Output the [X, Y] coordinate of the center of the cell containing the given text.  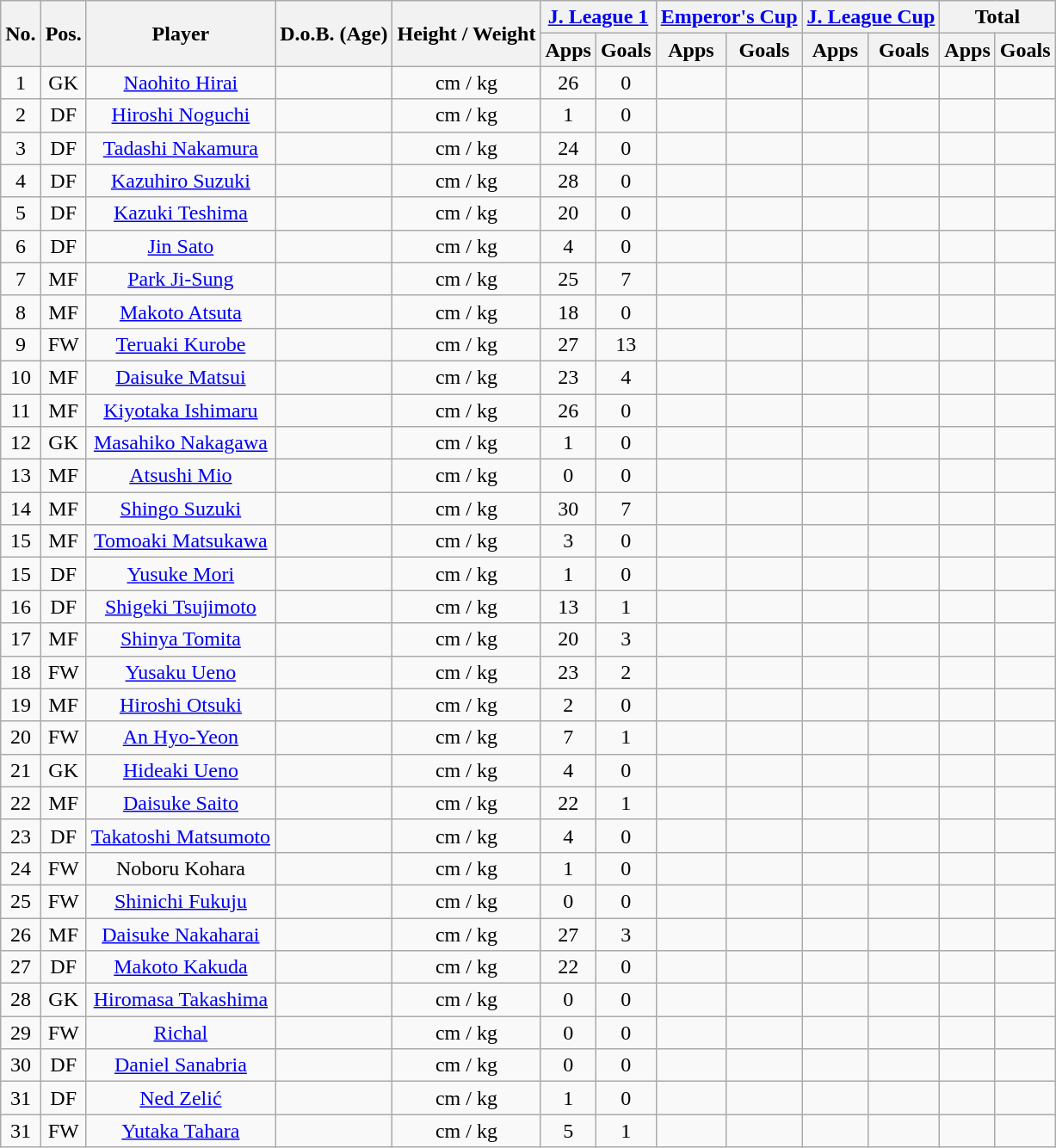
Emperor's Cup [729, 17]
16 [21, 607]
Player [181, 34]
8 [21, 312]
Yutaka Tahara [181, 1131]
Masahiko Nakagawa [181, 443]
Kazuki Teshima [181, 213]
21 [21, 770]
D.o.B. (Age) [334, 34]
Daisuke Saito [181, 803]
Shinichi Fukuju [181, 901]
Makoto Atsuta [181, 312]
Atsushi Mio [181, 476]
29 [21, 1033]
Richal [181, 1033]
9 [21, 344]
Height / Weight [466, 34]
19 [21, 705]
Pos. [64, 34]
Park Ji-Sung [181, 279]
Hiromasa Takashima [181, 1000]
Total [997, 17]
Naohito Hirai [181, 83]
Daisuke Matsui [181, 377]
14 [21, 509]
Shigeki Tsujimoto [181, 607]
Daisuke Nakaharai [181, 934]
Ned Zelić [181, 1098]
No. [21, 34]
Hiroshi Otsuki [181, 705]
Takatoshi Matsumoto [181, 836]
Yusaku Ueno [181, 672]
An Hyo-Yeon [181, 738]
J. League 1 [598, 17]
6 [21, 246]
Makoto Kakuda [181, 967]
Tadashi Nakamura [181, 148]
Daniel Sanabria [181, 1065]
11 [21, 410]
Teruaki Kurobe [181, 344]
Jin Sato [181, 246]
12 [21, 443]
Tomoaki Matsukawa [181, 541]
17 [21, 639]
Shingo Suzuki [181, 509]
Hideaki Ueno [181, 770]
Hiroshi Noguchi [181, 115]
Shinya Tomita [181, 639]
Kiyotaka Ishimaru [181, 410]
Noboru Kohara [181, 868]
Yusuke Mori [181, 574]
10 [21, 377]
J. League Cup [871, 17]
Kazuhiro Suzuki [181, 181]
